From the cell containing the given text, extract its center point as [X, Y] coordinate. 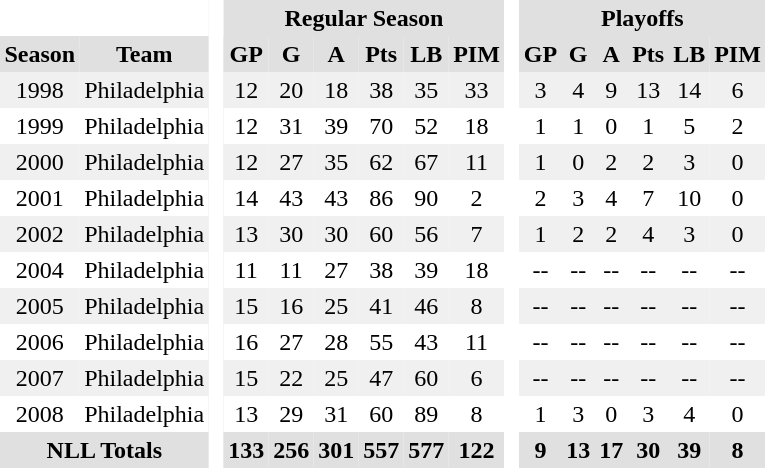
28 [336, 342]
2000 [40, 162]
2002 [40, 234]
557 [382, 450]
2004 [40, 270]
Playoffs [642, 18]
2008 [40, 414]
10 [690, 198]
70 [382, 126]
NLL Totals [104, 450]
2006 [40, 342]
56 [426, 234]
133 [246, 450]
90 [426, 198]
Team [144, 54]
20 [292, 90]
Regular Season [364, 18]
86 [382, 198]
5 [690, 126]
62 [382, 162]
122 [477, 450]
1998 [40, 90]
1999 [40, 126]
46 [426, 306]
67 [426, 162]
29 [292, 414]
41 [382, 306]
301 [336, 450]
33 [477, 90]
577 [426, 450]
2007 [40, 378]
55 [382, 342]
17 [612, 450]
Season [40, 54]
6 [477, 378]
256 [292, 450]
PIM [477, 54]
2005 [40, 306]
2001 [40, 198]
47 [382, 378]
22 [292, 378]
52 [426, 126]
89 [426, 414]
